Search for the cell housing the specified text and yield its (X, Y) center coordinate. 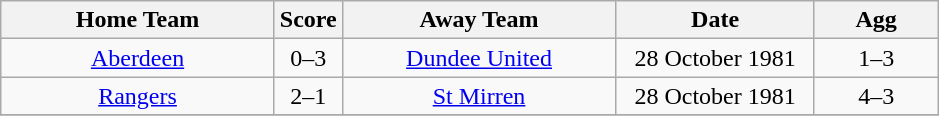
St Mirren (479, 96)
Away Team (479, 20)
Home Team (138, 20)
Score (308, 20)
Rangers (138, 96)
Date (716, 20)
2–1 (308, 96)
Agg (876, 20)
1–3 (876, 58)
4–3 (876, 96)
0–3 (308, 58)
Aberdeen (138, 58)
Dundee United (479, 58)
